Identify which cell holds the provided text, then report its (x, y) central coordinate. 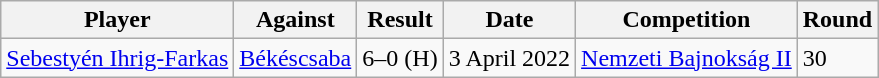
Round (837, 20)
3 April 2022 (509, 58)
Result (400, 20)
Competition (687, 20)
Player (118, 20)
Sebestyén Ihrig-Farkas (118, 58)
Against (296, 20)
Date (509, 20)
Békéscsaba (296, 58)
6–0 (H) (400, 58)
Nemzeti Bajnokság II (687, 58)
30 (837, 58)
